Detect which cell encompasses the target text, then output its [x, y] center coordinate. 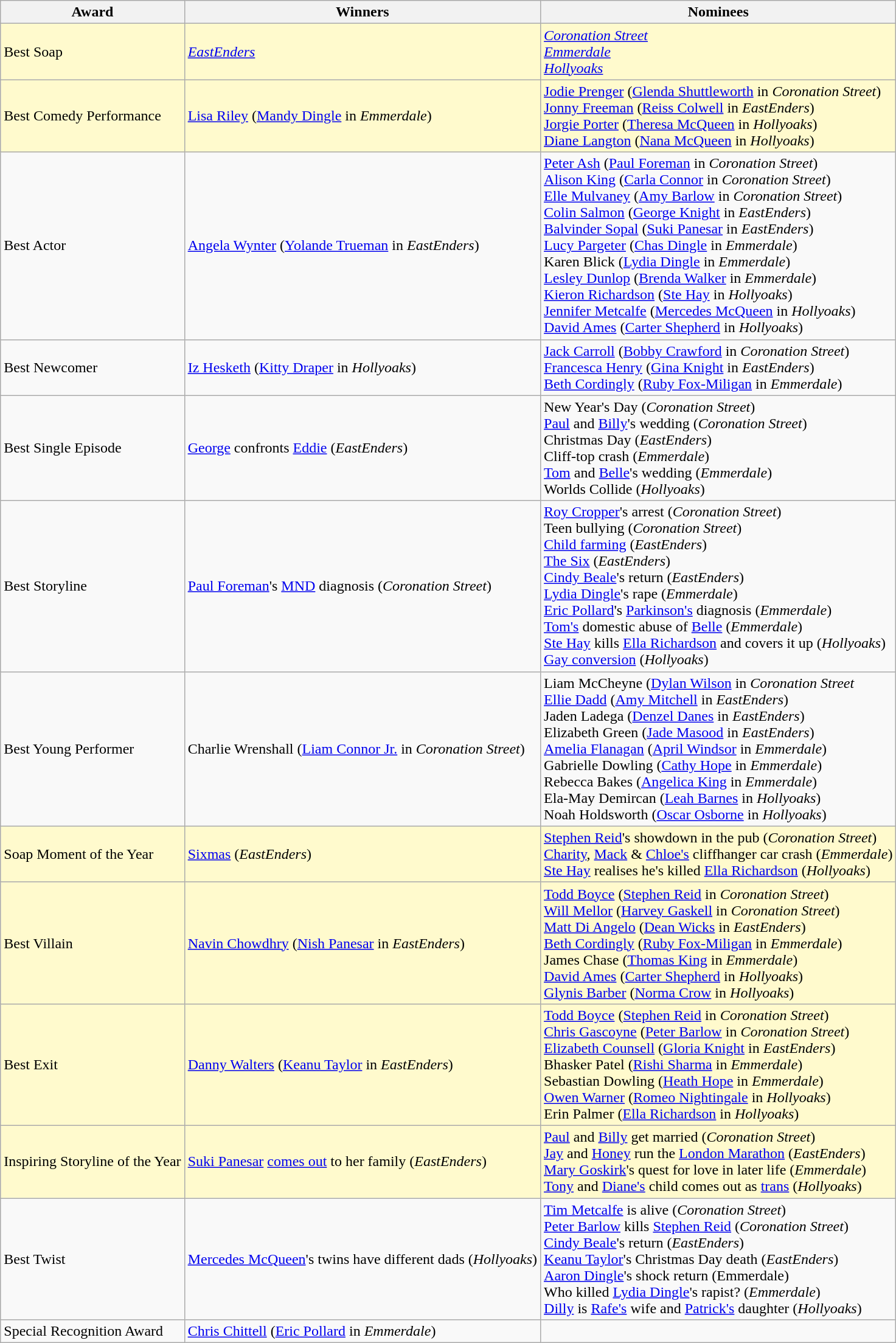
Best Twist [92, 1259]
Best Actor [92, 246]
Soap Moment of the Year [92, 854]
Angela Wynter (Yolande Trueman in EastEnders) [363, 246]
Jack Carroll (Bobby Crawford in Coronation Street) Francesca Henry (Gina Knight in EastEnders) Beth Cordingly (Ruby Fox-Miligan in Emmerdale) [718, 367]
Iz Hesketh (Kitty Draper in Hollyoaks) [363, 367]
Chris Chittell (Eric Pollard in Emmerdale) [363, 1331]
Coronation Street Emmerdale Hollyoaks [718, 52]
Sixmas (EastEnders) [363, 854]
Paul Foreman's MND diagnosis (Coronation Street) [363, 586]
Winners [363, 12]
Best Newcomer [92, 367]
EastEnders [363, 52]
Best Soap [92, 52]
Best Storyline [92, 586]
Nominees [718, 12]
Best Exit [92, 1064]
Danny Walters (Keanu Taylor in EastEnders) [363, 1064]
Best Villain [92, 943]
Lisa Riley (Mandy Dingle in Emmerdale) [363, 116]
Inspiring Storyline of the Year [92, 1162]
Best Comedy Performance [92, 116]
Charlie Wrenshall (Liam Connor Jr. in Coronation Street) [363, 749]
Best Young Performer [92, 749]
Best Single Episode [92, 448]
Navin Chowdhry (Nish Panesar in EastEnders) [363, 943]
Special Recognition Award [92, 1331]
George confronts Eddie (EastEnders) [363, 448]
Award [92, 12]
Suki Panesar comes out to her family (EastEnders) [363, 1162]
Mercedes McQueen's twins have different dads (Hollyoaks) [363, 1259]
